Pinpoint the cell where the given text exists, returning its [X, Y] midpoint coordinate. 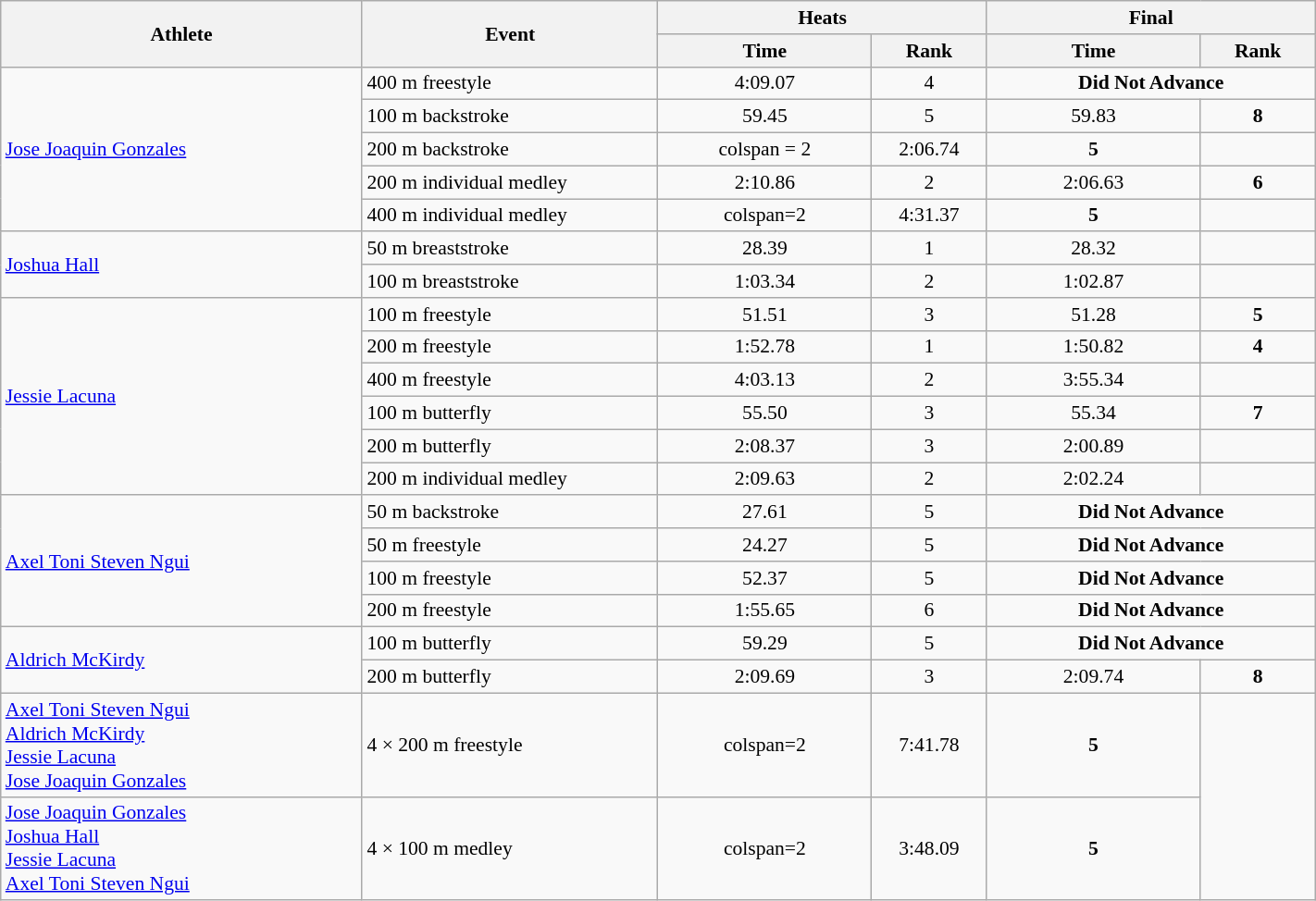
24.27 [764, 545]
100 m breaststroke [510, 281]
2:09.63 [764, 479]
51.28 [1094, 315]
59.83 [1094, 117]
Axel Toni Steven Ngui [181, 562]
2:00.89 [1094, 446]
27.61 [764, 512]
Joshua Hall [181, 265]
Axel Toni Steven NguiAldrich McKirdyJessie LacunaJose Joaquin Gonzales [181, 745]
50 m backstroke [510, 512]
colspan = 2 [764, 150]
51.51 [764, 315]
Heats [822, 18]
4:09.07 [764, 83]
Jessie Lacuna [181, 397]
1:55.65 [764, 611]
2:10.86 [764, 182]
28.32 [1094, 249]
Aldrich McKirdy [181, 660]
3:48.09 [929, 848]
400 m individual medley [510, 216]
1:02.87 [1094, 281]
Event [510, 33]
Athlete [181, 33]
1:52.78 [764, 347]
4:03.13 [764, 380]
100 m backstroke [510, 117]
52.37 [764, 578]
55.34 [1094, 413]
2:06.74 [929, 150]
2:08.37 [764, 446]
55.50 [764, 413]
28.39 [764, 249]
7 [1258, 413]
7:41.78 [929, 745]
2:09.74 [1094, 677]
Jose Joaquin GonzalesJoshua HallJessie LacunaAxel Toni Steven Ngui [181, 848]
3:55.34 [1094, 380]
1:03.34 [764, 281]
2:06.63 [1094, 182]
Jose Joaquin Gonzales [181, 149]
59.29 [764, 644]
4:31.37 [929, 216]
59.45 [764, 117]
1:50.82 [1094, 347]
50 m breaststroke [510, 249]
4 × 200 m freestyle [510, 745]
200 m backstroke [510, 150]
50 m freestyle [510, 545]
2:02.24 [1094, 479]
4 × 100 m medley [510, 848]
Final [1151, 18]
2:09.69 [764, 677]
